Search for the cell housing the specified text and yield its (x, y) center coordinate. 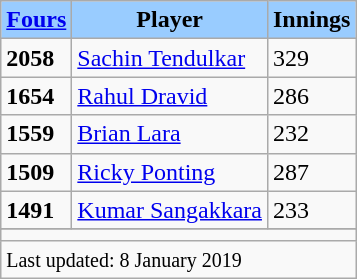
1509 (36, 172)
Ricky Ponting (170, 172)
329 (311, 58)
287 (311, 172)
1491 (36, 210)
Player (170, 20)
Kumar Sangakkara (170, 210)
Sachin Tendulkar (170, 58)
286 (311, 96)
1654 (36, 96)
Innings (311, 20)
232 (311, 134)
233 (311, 210)
2058 (36, 58)
Rahul Dravid (170, 96)
Brian Lara (170, 134)
Last updated: 8 January 2019 (178, 259)
Fours (36, 20)
1559 (36, 134)
